Capture the cell that displays the provided text and extract its (X, Y) central coordinate. 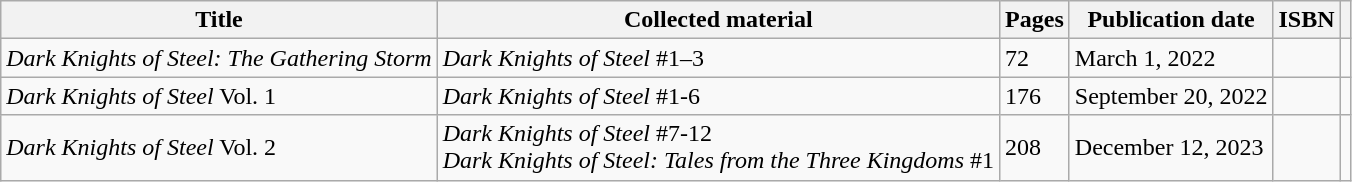
72 (1035, 58)
Collected material (718, 20)
Dark Knights of Steel #7-12Dark Knights of Steel: Tales from the Three Kingdoms #1 (718, 148)
ISBN (1306, 20)
Pages (1035, 20)
Dark Knights of Steel Vol. 2 (219, 148)
March 1, 2022 (1171, 58)
Publication date (1171, 20)
208 (1035, 148)
Dark Knights of Steel #1-6 (718, 96)
December 12, 2023 (1171, 148)
Dark Knights of Steel #1–3 (718, 58)
Dark Knights of Steel Vol. 1 (219, 96)
September 20, 2022 (1171, 96)
Title (219, 20)
Dark Knights of Steel: The Gathering Storm (219, 58)
176 (1035, 96)
